Locate the cell with the specified text and output its (x, y) center coordinate. 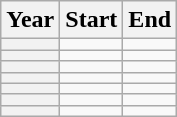
Start (92, 20)
End (150, 20)
Year (30, 20)
